Identify which cell holds the provided text, then report its (X, Y) central coordinate. 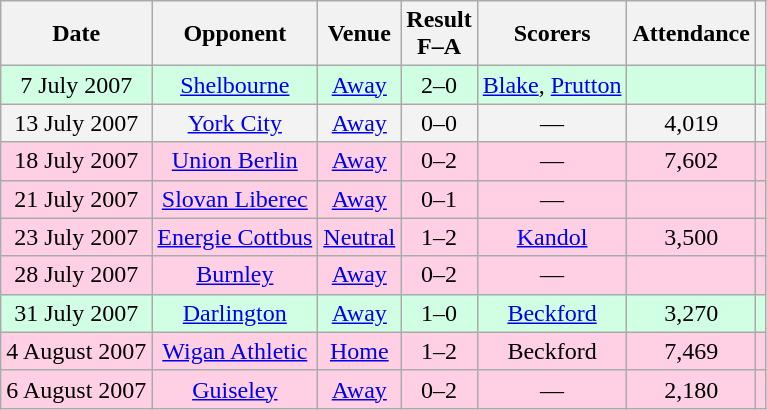
Blake, Prutton (552, 85)
4,019 (691, 123)
Opponent (235, 34)
Venue (360, 34)
Wigan Athletic (235, 351)
ResultF–A (439, 34)
1–0 (439, 313)
13 July 2007 (76, 123)
3,270 (691, 313)
Shelbourne (235, 85)
6 August 2007 (76, 389)
23 July 2007 (76, 237)
Attendance (691, 34)
Kandol (552, 237)
Neutral (360, 237)
Slovan Liberec (235, 199)
31 July 2007 (76, 313)
21 July 2007 (76, 199)
7,602 (691, 161)
18 July 2007 (76, 161)
28 July 2007 (76, 275)
Energie Cottbus (235, 237)
Burnley (235, 275)
7,469 (691, 351)
Date (76, 34)
York City (235, 123)
2–0 (439, 85)
Union Berlin (235, 161)
Darlington (235, 313)
4 August 2007 (76, 351)
7 July 2007 (76, 85)
Scorers (552, 34)
0–0 (439, 123)
Home (360, 351)
2,180 (691, 389)
0–1 (439, 199)
Guiseley (235, 389)
3,500 (691, 237)
